Output the (x, y) coordinate of the center of the cell containing the given text.  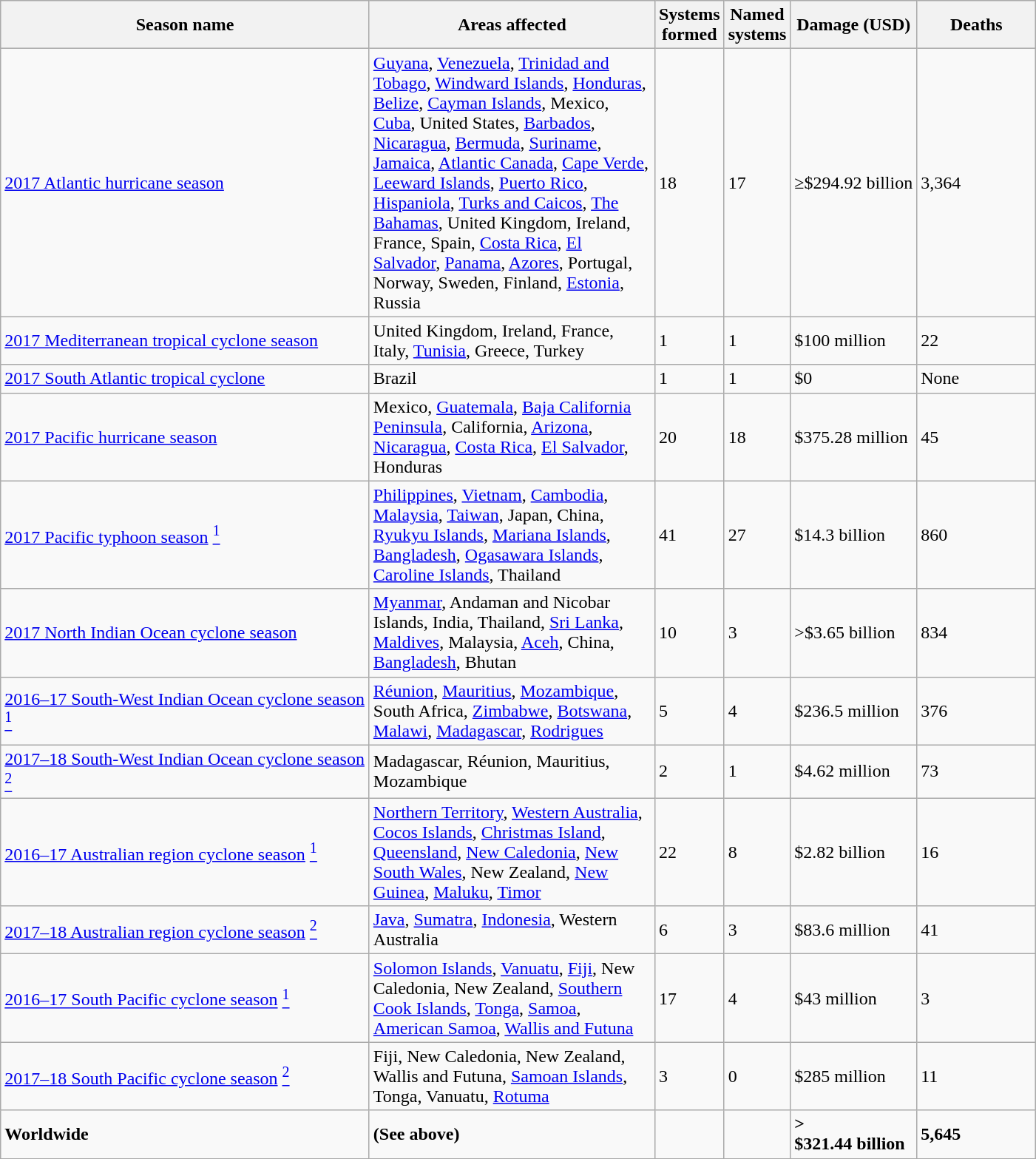
2 (689, 771)
2017–18 Australian region cyclone season 2 (185, 930)
16 (976, 852)
2017 North Indian Ocean cyclone season (185, 633)
(See above) (512, 1135)
Java, Sumatra, Indonesia, Western Australia (512, 930)
$236.5 million (853, 711)
45 (976, 436)
Worldwide (185, 1135)
Damage (USD) (853, 25)
73 (976, 771)
2017 Pacific typhoon season 1 (185, 535)
$4.62 million (853, 771)
Brazil (512, 379)
2017 Atlantic hurricane season (185, 183)
$83.6 million (853, 930)
5,645 (976, 1135)
11 (976, 1076)
10 (689, 633)
2016–17 Australian region cyclone season 1 (185, 852)
$375.28 million (853, 436)
0 (757, 1076)
Réunion, Mauritius, Mozambique, South Africa, Zimbabwe, Botswana, Malawi, Madagascar, Rodrigues (512, 711)
Solomon Islands, Vanuatu, Fiji, New Caledonia, New Zealand, Southern Cook Islands, Tonga, Samoa, American Samoa, Wallis and Futuna (512, 999)
United Kingdom, Ireland, France, Italy, Tunisia, Greece, Turkey (512, 340)
2017–18 South-West Indian Ocean cyclone season 2 (185, 771)
$0 (853, 379)
$43 million (853, 999)
2016–17 South-West Indian Ocean cyclone season 1 (185, 711)
Madagascar, Réunion, Mauritius, Mozambique (512, 771)
834 (976, 633)
≥$294.92 billion (853, 183)
> $321.44 billion (853, 1135)
2017–18 South Pacific cyclone season 2 (185, 1076)
Season name (185, 25)
860 (976, 535)
$14.3 billion (853, 535)
Areas affected (512, 25)
Fiji, New Caledonia, New Zealand, Wallis and Futuna, Samoan Islands, Tonga, Vanuatu, Rotuma (512, 1076)
2017 Mediterranean tropical cyclone season (185, 340)
376 (976, 711)
5 (689, 711)
27 (757, 535)
6 (689, 930)
2017 South Atlantic tropical cyclone (185, 379)
Named systems (757, 25)
Deaths (976, 25)
None (976, 379)
$100 million (853, 340)
2017 Pacific hurricane season (185, 436)
$2.82 billion (853, 852)
Myanmar, Andaman and Nicobar Islands, India, Thailand, Sri Lanka, Maldives, Malaysia, Aceh, China, Bangladesh, Bhutan (512, 633)
>$3.65 billion (853, 633)
Mexico, Guatemala, Baja California Peninsula, California, Arizona, Nicaragua, Costa Rica, El Salvador, Honduras (512, 436)
3,364 (976, 183)
Systems formed (689, 25)
2016–17 South Pacific cyclone season 1 (185, 999)
$285 million (853, 1076)
20 (689, 436)
8 (757, 852)
